Pinpoint the cell where the given text exists, returning its [X, Y] midpoint coordinate. 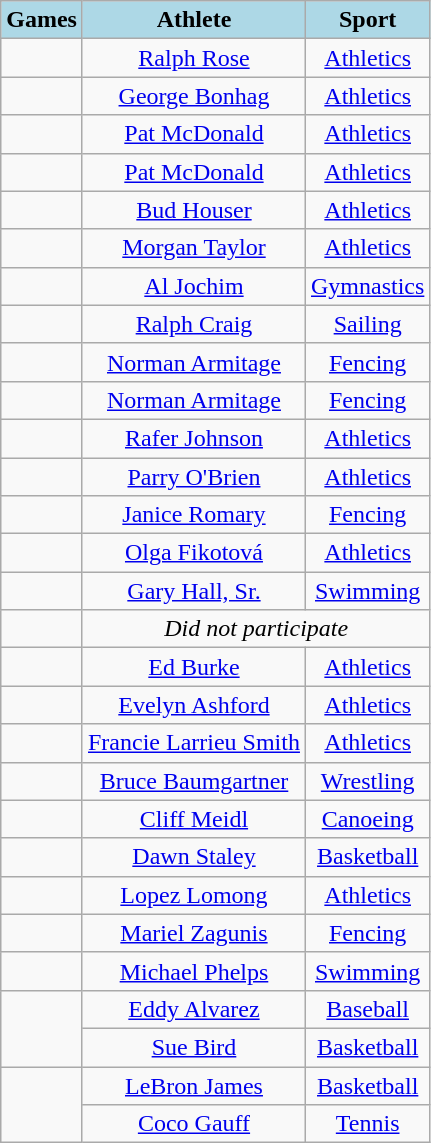
Baseball [367, 1009]
Olga Fikotová [194, 553]
Cliff Meidl [194, 819]
Did not participate [256, 629]
Bud Houser [194, 210]
Janice Romary [194, 515]
Evelyn Ashford [194, 705]
Gary Hall, Sr. [194, 591]
Sport [367, 20]
Rafer Johnson [194, 438]
Wrestling [367, 781]
Sue Bird [194, 1047]
Ralph Craig [194, 324]
Lopez Lomong [194, 895]
Ed Burke [194, 667]
Athlete [194, 20]
Tennis [367, 1124]
George Bonhag [194, 96]
Morgan Taylor [194, 248]
Gymnastics [367, 286]
Al Jochim [194, 286]
Eddy Alvarez [194, 1009]
Francie Larrieu Smith [194, 743]
Ralph Rose [194, 58]
Mariel Zagunis [194, 933]
Sailing [367, 324]
Canoeing [367, 819]
LeBron James [194, 1085]
Games [42, 20]
Dawn Staley [194, 857]
Parry O'Brien [194, 477]
Bruce Baumgartner [194, 781]
Michael Phelps [194, 971]
Coco Gauff [194, 1124]
